Capture the cell that displays the provided text and extract its (X, Y) central coordinate. 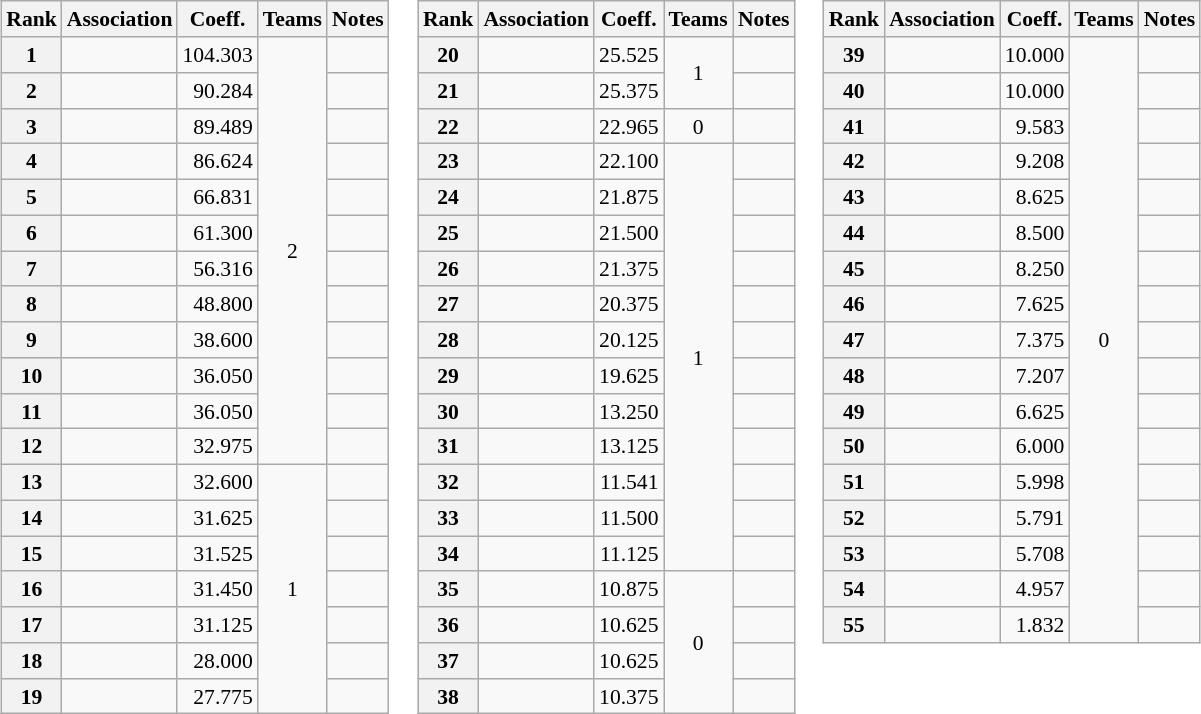
8.250 (1034, 269)
6 (32, 233)
10.375 (628, 696)
28.000 (217, 661)
5.708 (1034, 554)
9.583 (1034, 126)
61.300 (217, 233)
15 (32, 554)
19.625 (628, 376)
29 (448, 376)
7.625 (1034, 304)
32.975 (217, 447)
10 (32, 376)
34 (448, 554)
27 (448, 304)
21 (448, 91)
56.316 (217, 269)
6.625 (1034, 411)
28 (448, 340)
13.125 (628, 447)
25.375 (628, 91)
8 (32, 304)
31.450 (217, 589)
47 (854, 340)
86.624 (217, 162)
46 (854, 304)
13.250 (628, 411)
8.625 (1034, 197)
7.207 (1034, 376)
32 (448, 482)
54 (854, 589)
9.208 (1034, 162)
7.375 (1034, 340)
5.998 (1034, 482)
11.500 (628, 518)
44 (854, 233)
45 (854, 269)
104.303 (217, 55)
42 (854, 162)
66.831 (217, 197)
41 (854, 126)
14 (32, 518)
21.375 (628, 269)
5 (32, 197)
48 (854, 376)
20 (448, 55)
25 (448, 233)
11.541 (628, 482)
9 (32, 340)
4 (32, 162)
39 (854, 55)
35 (448, 589)
20.375 (628, 304)
38 (448, 696)
40 (854, 91)
21.500 (628, 233)
5.791 (1034, 518)
27.775 (217, 696)
50 (854, 447)
30 (448, 411)
32.600 (217, 482)
22.100 (628, 162)
24 (448, 197)
21.875 (628, 197)
49 (854, 411)
90.284 (217, 91)
31.525 (217, 554)
11 (32, 411)
36 (448, 625)
48.800 (217, 304)
31.125 (217, 625)
25.525 (628, 55)
10.875 (628, 589)
12 (32, 447)
6.000 (1034, 447)
11.125 (628, 554)
22.965 (628, 126)
3 (32, 126)
20.125 (628, 340)
89.489 (217, 126)
31 (448, 447)
1.832 (1034, 625)
17 (32, 625)
52 (854, 518)
53 (854, 554)
43 (854, 197)
4.957 (1034, 589)
19 (32, 696)
37 (448, 661)
8.500 (1034, 233)
16 (32, 589)
33 (448, 518)
22 (448, 126)
51 (854, 482)
7 (32, 269)
18 (32, 661)
13 (32, 482)
26 (448, 269)
23 (448, 162)
38.600 (217, 340)
55 (854, 625)
31.625 (217, 518)
